Determine the (X, Y) coordinate at the center of the cell enclosing the given text.  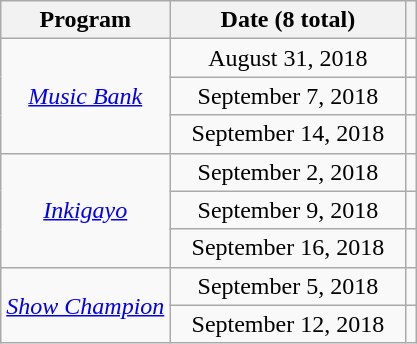
August 31, 2018 (288, 58)
Show Champion (86, 305)
Program (86, 20)
Inkigayo (86, 210)
September 7, 2018 (288, 96)
September 16, 2018 (288, 248)
September 12, 2018 (288, 324)
September 14, 2018 (288, 134)
September 5, 2018 (288, 286)
Music Bank (86, 96)
September 9, 2018 (288, 210)
Date (8 total) (288, 20)
September 2, 2018 (288, 172)
